Scan for the cell matching the given text and deliver its (X, Y) coordinate at center. 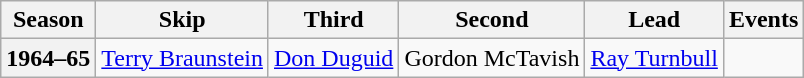
Season (48, 20)
Terry Braunstein (182, 58)
Events (763, 20)
Lead (654, 20)
Skip (182, 20)
Don Duguid (333, 58)
1964–65 (48, 58)
Gordon McTavish (492, 58)
Ray Turnbull (654, 58)
Third (333, 20)
Second (492, 20)
